Identify which cell holds the provided text, then report its [X, Y] central coordinate. 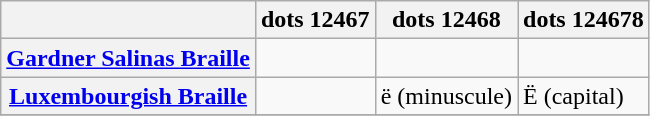
Ë (capital) [584, 96]
dots 12468 [446, 20]
dots 124678 [584, 20]
ë (minuscule) [446, 96]
dots 12467 [315, 20]
Luxembourgish Braille [128, 96]
Gardner Salinas Braille [128, 58]
